Determine the [x, y] coordinate at the center of the cell enclosing the given text.  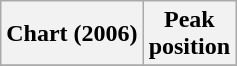
Peakposition [189, 34]
Chart (2006) [72, 34]
